Return (x, y) of the center of cell containing provided text 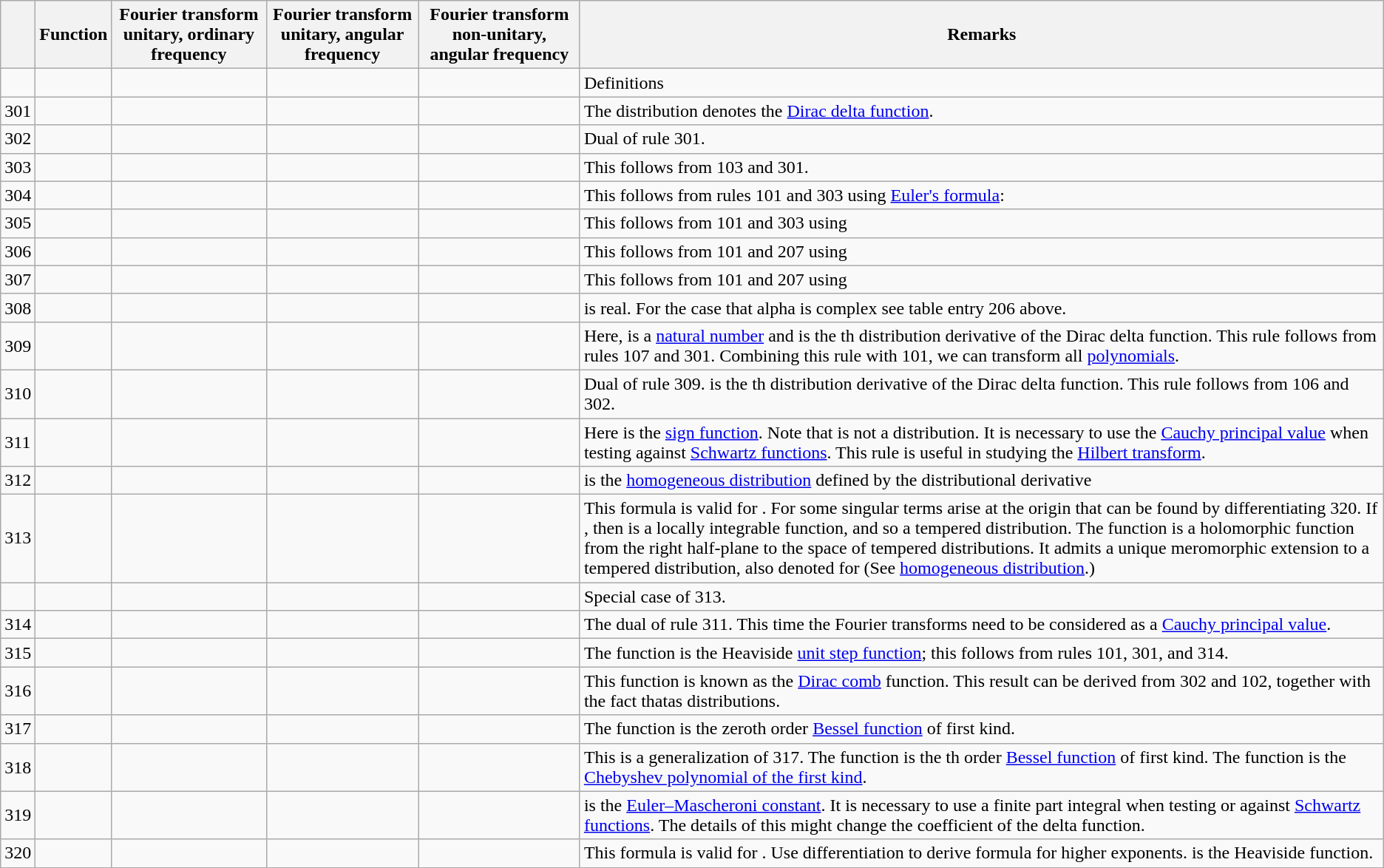
318 (18, 767)
This follows from 101 and 303 using (982, 223)
317 (18, 729)
Dual of rule 309. is the th distribution derivative of the Dirac delta function. This rule follows from 106 and 302. (982, 393)
304 (18, 195)
Remarks (982, 35)
This follows from rules 101 and 303 using Euler's formula: (982, 195)
303 (18, 167)
This formula is valid for . Use differentiation to derive formula for higher exponents. is the Heaviside function. (982, 853)
Fourier transform unitary, ordinary frequency (189, 35)
Special case of 313. (982, 597)
313 (18, 538)
311 (18, 442)
320 (18, 853)
305 (18, 223)
310 (18, 393)
307 (18, 279)
306 (18, 251)
The function is the zeroth order Bessel function of first kind. (982, 729)
301 (18, 111)
315 (18, 653)
is the homogeneous distribution defined by the distributional derivative (982, 481)
314 (18, 625)
319 (18, 815)
The function is the Heaviside unit step function; this follows from rules 101, 301, and 314. (982, 653)
308 (18, 308)
Fourier transform unitary, angular frequency (342, 35)
Function (74, 35)
302 (18, 139)
Dual of rule 301. (982, 139)
is real. For the case that alpha is complex see table entry 206 above. (982, 308)
Fourier transform non-unitary, angular frequency (499, 35)
This function is known as the Dirac comb function. This result can be derived from 302 and 102, together with the fact thatas distributions. (982, 691)
The dual of rule 311. This time the Fourier transforms need to be considered as a Cauchy principal value. (982, 625)
309 (18, 346)
This follows from 103 and 301. (982, 167)
312 (18, 481)
The distribution denotes the Dirac delta function. (982, 111)
316 (18, 691)
Definitions (982, 83)
